Determine the (x, y) coordinate at the center of the cell enclosing the given text.  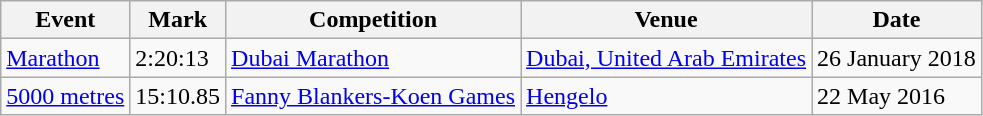
Fanny Blankers-Koen Games (374, 96)
5000 metres (66, 96)
Hengelo (666, 96)
Venue (666, 20)
26 January 2018 (897, 58)
Date (897, 20)
Dubai Marathon (374, 58)
Event (66, 20)
22 May 2016 (897, 96)
Competition (374, 20)
Dubai, United Arab Emirates (666, 58)
Marathon (66, 58)
2:20:13 (178, 58)
Mark (178, 20)
15:10.85 (178, 96)
